Scan for the cell matching the given text and deliver its [X, Y] coordinate at center. 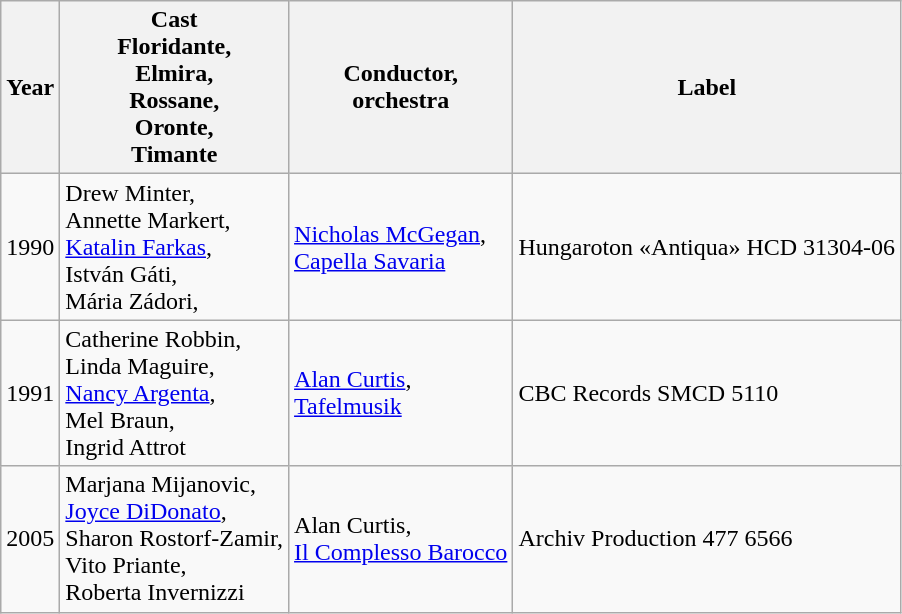
1990 [30, 247]
Nicholas McGegan, Capella Savaria [401, 247]
Alan Curtis, Il Complesso Barocco [401, 539]
Conductor,orchestra [401, 88]
1991 [30, 393]
CastFloridante,Elmira,Rossane,Oronte,Timante [174, 88]
Year [30, 88]
Marjana Mijanovic, Joyce DiDonato,Sharon Rostorf-Zamir, Vito Priante, Roberta Invernizzi [174, 539]
2005 [30, 539]
Archiv Production 477 6566 [707, 539]
Hungaroton «Antiqua» HCD 31304-06 [707, 247]
Alan Curtis,Tafelmusik [401, 393]
Label [707, 88]
Catherine Robbin,Linda Maguire,Nancy Argenta,Mel Braun,Ingrid Attrot [174, 393]
Drew Minter,Annette Markert,Katalin Farkas, István Gáti,Mária Zádori, [174, 247]
CBC Records SMCD 5110 [707, 393]
